Search for the cell housing the specified text and yield its [X, Y] center coordinate. 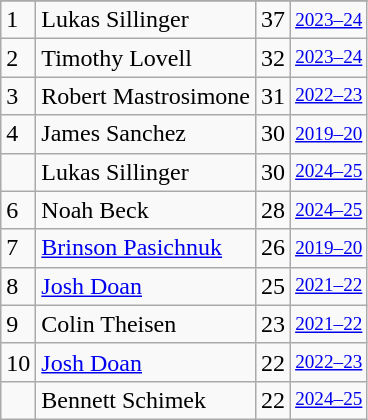
Noah Beck [146, 210]
1 [18, 20]
9 [18, 324]
2 [18, 58]
Brinson Pasichnuk [146, 248]
James Sanchez [146, 134]
4 [18, 134]
10 [18, 362]
3 [18, 96]
31 [274, 96]
26 [274, 248]
23 [274, 324]
Robert Mastrosimone [146, 96]
28 [274, 210]
Timothy Lovell [146, 58]
Colin Theisen [146, 324]
Bennett Schimek [146, 400]
32 [274, 58]
8 [18, 286]
37 [274, 20]
6 [18, 210]
25 [274, 286]
7 [18, 248]
